Identify which cell holds the provided text, then report its (x, y) central coordinate. 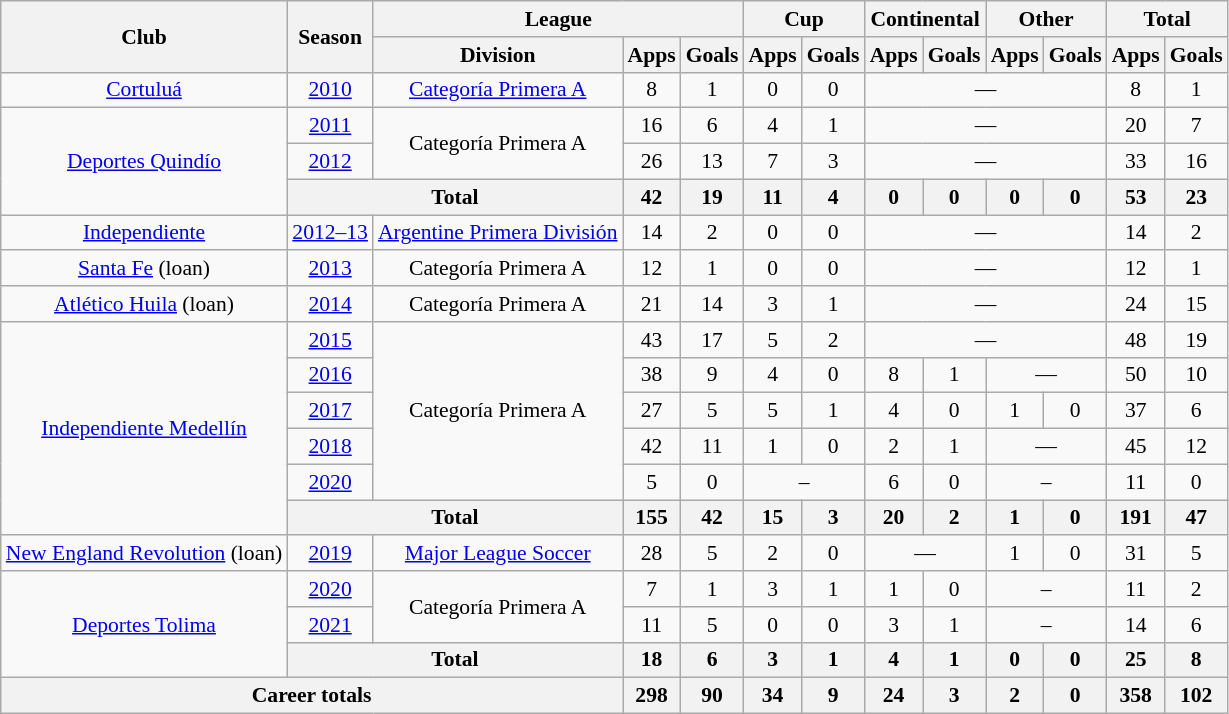
Independiente Medellín (144, 429)
Cortuluá (144, 90)
Cup (804, 19)
Career totals (312, 696)
47 (1196, 518)
2010 (330, 90)
Deportes Quindío (144, 162)
2013 (330, 269)
13 (712, 162)
Santa Fe (loan) (144, 269)
2019 (330, 554)
31 (1136, 554)
2014 (330, 304)
191 (1136, 518)
Continental (926, 19)
League (558, 19)
2021 (330, 625)
18 (651, 660)
Other (1046, 19)
10 (1196, 375)
2012–13 (330, 233)
2018 (330, 447)
358 (1136, 696)
25 (1136, 660)
90 (712, 696)
38 (651, 375)
45 (1136, 447)
27 (651, 411)
Major League Soccer (498, 554)
2015 (330, 340)
Deportes Tolima (144, 624)
2012 (330, 162)
53 (1136, 197)
2016 (330, 375)
Division (498, 55)
34 (773, 696)
23 (1196, 197)
33 (1136, 162)
Argentine Primera División (498, 233)
New England Revolution (loan) (144, 554)
17 (712, 340)
2017 (330, 411)
28 (651, 554)
2011 (330, 126)
155 (651, 518)
50 (1136, 375)
Independiente (144, 233)
43 (651, 340)
48 (1136, 340)
Season (330, 36)
37 (1136, 411)
Club (144, 36)
26 (651, 162)
Atlético Huila (loan) (144, 304)
298 (651, 696)
21 (651, 304)
102 (1196, 696)
